Return (x, y) of the center of cell containing provided text 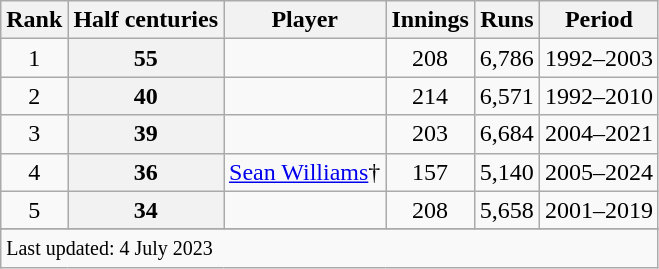
2005–2024 (598, 172)
2004–2021 (598, 134)
4 (34, 172)
40 (146, 96)
34 (146, 210)
39 (146, 134)
1992–2010 (598, 96)
2001–2019 (598, 210)
1992–2003 (598, 58)
6,786 (506, 58)
Period (598, 20)
Innings (430, 20)
Half centuries (146, 20)
6,571 (506, 96)
5 (34, 210)
Rank (34, 20)
Sean Williams† (305, 172)
Runs (506, 20)
5,140 (506, 172)
Player (305, 20)
5,658 (506, 210)
3 (34, 134)
214 (430, 96)
55 (146, 58)
Last updated: 4 July 2023 (330, 248)
1 (34, 58)
36 (146, 172)
157 (430, 172)
6,684 (506, 134)
203 (430, 134)
2 (34, 96)
